For the text-containing cell, return its midpoint in [x, y] coordinate format. 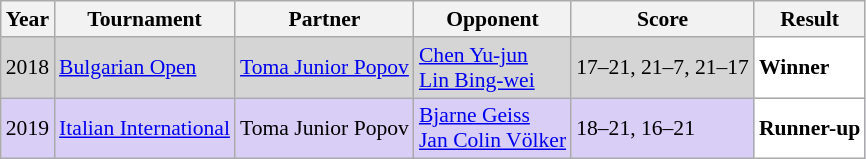
Chen Yu-jun Lin Bing-wei [492, 68]
17–21, 21–7, 21–17 [662, 68]
Year [28, 19]
Partner [324, 19]
Score [662, 19]
Opponent [492, 19]
18–21, 16–21 [662, 128]
Italian International [144, 128]
Bjarne Geiss Jan Colin Völker [492, 128]
Bulgarian Open [144, 68]
2019 [28, 128]
Winner [810, 68]
Runner-up [810, 128]
Result [810, 19]
2018 [28, 68]
Tournament [144, 19]
